Search for the cell housing the specified text and yield its [x, y] center coordinate. 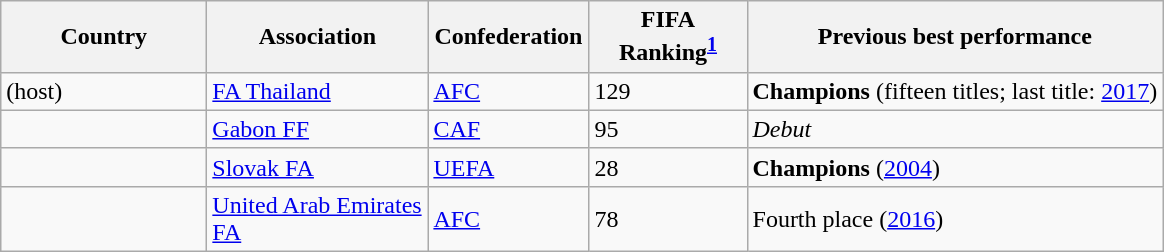
Fourth place (2016) [955, 218]
(host) [104, 91]
UEFA [508, 167]
FA Thailand [318, 91]
United Arab Emirates FA [318, 218]
78 [668, 218]
Association [318, 37]
Confederation [508, 37]
95 [668, 129]
28 [668, 167]
Gabon FF [318, 129]
Slovak FA [318, 167]
Country [104, 37]
129 [668, 91]
Champions (fifteen titles; last title: 2017) [955, 91]
Debut [955, 129]
Champions (2004) [955, 167]
CAF [508, 129]
FIFA Ranking1 [668, 37]
Previous best performance [955, 37]
